Return (x, y) of the center of cell containing provided text 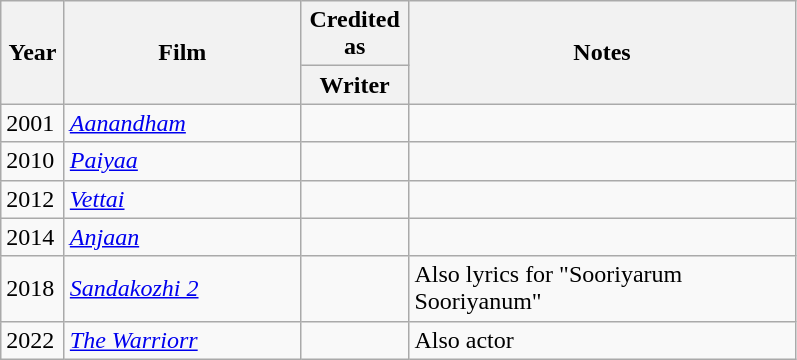
Anjaan (182, 237)
Also actor (602, 340)
Aanandham (182, 123)
Writer (354, 85)
Also lyrics for "Sooriyarum Sooriyanum" (602, 288)
2012 (33, 199)
Film (182, 52)
2001 (33, 123)
Paiyaa (182, 161)
Vettai (182, 199)
Credited as (354, 34)
Notes (602, 52)
2022 (33, 340)
The Warriorr (182, 340)
2010 (33, 161)
2018 (33, 288)
2014 (33, 237)
Sandakozhi 2 (182, 288)
Year (33, 52)
